Locate the cell with the specified text and output its (x, y) center coordinate. 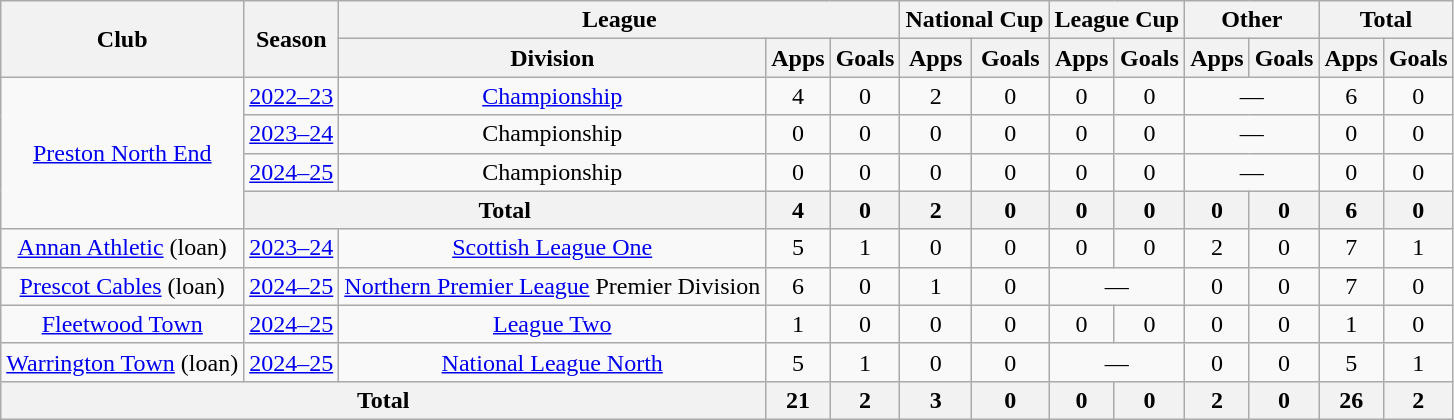
League (620, 20)
3 (936, 400)
Annan Athletic (loan) (122, 248)
Season (292, 39)
Northern Premier League Premier Division (552, 286)
National League North (552, 362)
Other (1252, 20)
21 (798, 400)
2022–23 (292, 96)
Warrington Town (loan) (122, 362)
League Two (552, 324)
Division (552, 58)
National Cup (974, 20)
26 (1351, 400)
League Cup (1117, 20)
Fleetwood Town (122, 324)
Preston North End (122, 153)
Club (122, 39)
Scottish League One (552, 248)
Prescot Cables (loan) (122, 286)
